Output the (x, y) coordinate of the center of the cell containing the given text.  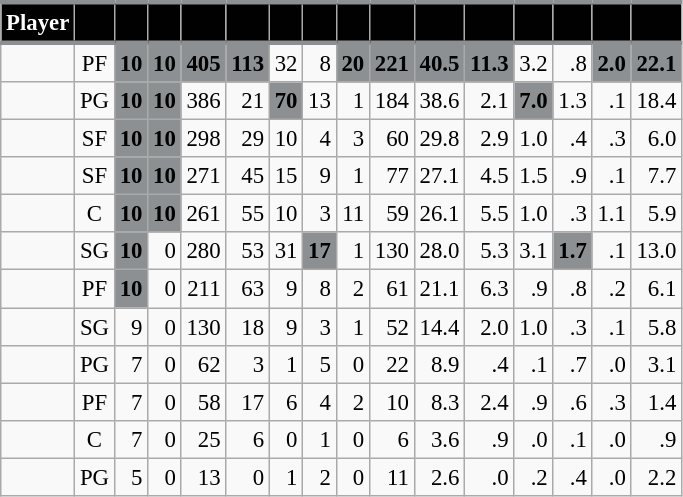
7.7 (656, 176)
280 (204, 251)
13.0 (656, 251)
21 (248, 101)
8.3 (439, 402)
221 (392, 62)
1.7 (572, 251)
.6 (572, 402)
22.1 (656, 62)
1.5 (534, 176)
5.3 (490, 251)
6.0 (656, 139)
32 (286, 62)
6.1 (656, 289)
261 (204, 214)
26.1 (439, 214)
298 (204, 139)
5.9 (656, 214)
3.6 (439, 439)
28.0 (439, 251)
.7 (572, 364)
113 (248, 62)
70 (286, 101)
22 (392, 364)
6.3 (490, 289)
29.8 (439, 139)
63 (248, 289)
20 (352, 62)
18 (248, 327)
77 (392, 176)
5.8 (656, 327)
62 (204, 364)
58 (204, 402)
2.4 (490, 402)
11.3 (490, 62)
211 (204, 289)
27.1 (439, 176)
55 (248, 214)
45 (248, 176)
5.5 (490, 214)
53 (248, 251)
59 (392, 214)
184 (392, 101)
1.3 (572, 101)
2.9 (490, 139)
2.6 (439, 477)
38.6 (439, 101)
386 (204, 101)
31 (286, 251)
2.1 (490, 101)
25 (204, 439)
3.2 (534, 62)
1.1 (612, 214)
21.1 (439, 289)
29 (248, 139)
61 (392, 289)
1.4 (656, 402)
52 (392, 327)
8.9 (439, 364)
2.2 (656, 477)
Player (38, 22)
60 (392, 139)
18.4 (656, 101)
271 (204, 176)
14.4 (439, 327)
7.0 (534, 101)
40.5 (439, 62)
4.5 (490, 176)
15 (286, 176)
405 (204, 62)
